Determine the (X, Y) coordinate at the center of the cell enclosing the given text.  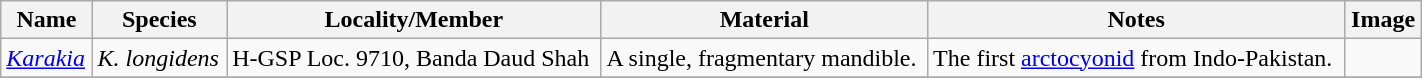
Image (1383, 20)
Notes (1136, 20)
H-GSP Loc. 9710, Banda Daud Shah (414, 58)
Species (160, 20)
K. longidens (160, 58)
Name (46, 20)
The first arctocyonid from Indo-Pakistan. (1136, 58)
Karakia (46, 58)
Locality/Member (414, 20)
Material (764, 20)
A single, fragmentary mandible. (764, 58)
